Capture the cell that displays the provided text and extract its [X, Y] central coordinate. 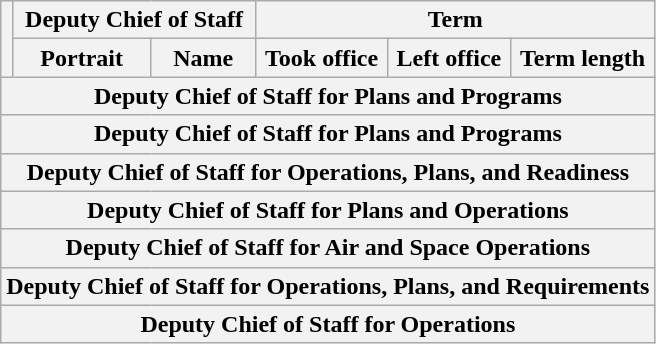
Deputy Chief of Staff for Operations, Plans, and Readiness [328, 172]
Deputy Chief of Staff [134, 20]
Deputy Chief of Staff for Operations, Plans, and Requirements [328, 286]
Left office [450, 58]
Took office [322, 58]
Term length [582, 58]
Deputy Chief of Staff for Operations [328, 324]
Name [204, 58]
Deputy Chief of Staff for Air and Space Operations [328, 248]
Term [456, 20]
Deputy Chief of Staff for Plans and Operations [328, 210]
Portrait [81, 58]
